Locate the cell with the specified text and output its (X, Y) center coordinate. 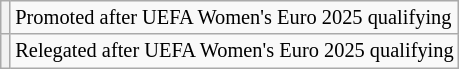
Promoted after UEFA Women's Euro 2025 qualifying (234, 17)
Relegated after UEFA Women's Euro 2025 qualifying (234, 51)
